Scan for the cell matching the given text and deliver its [X, Y] coordinate at center. 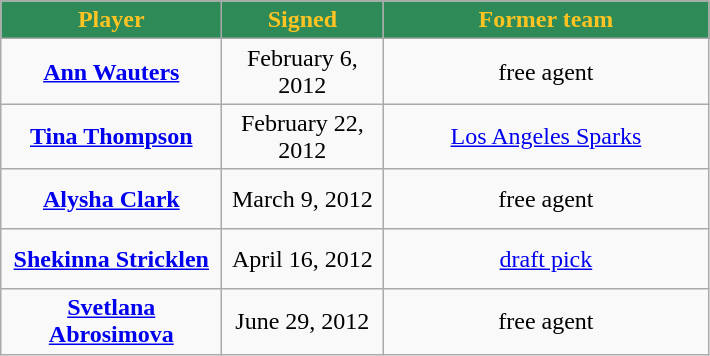
Shekinna Stricklen [112, 259]
Player [112, 20]
April 16, 2012 [302, 259]
Alysha Clark [112, 199]
draft pick [546, 259]
Ann Wauters [112, 72]
February 6, 2012 [302, 72]
February 22, 2012 [302, 136]
June 29, 2012 [302, 322]
Los Angeles Sparks [546, 136]
Svetlana Abrosimova [112, 322]
March 9, 2012 [302, 199]
Signed [302, 20]
Former team [546, 20]
Tina Thompson [112, 136]
